Output the [x, y] coordinate of the center of the cell containing the given text.  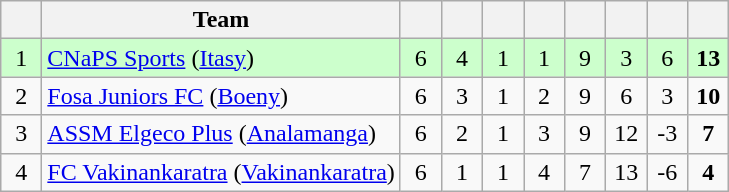
ASSM Elgeco Plus (Analamanga) [221, 134]
10 [708, 96]
12 [626, 134]
-6 [668, 172]
Team [221, 20]
Fosa Juniors FC (Boeny) [221, 96]
FC Vakinankaratra (Vakinankaratra) [221, 172]
CNaPS Sports (Itasy) [221, 58]
-3 [668, 134]
